Detect which cell encompasses the target text, then output its [X, Y] center coordinate. 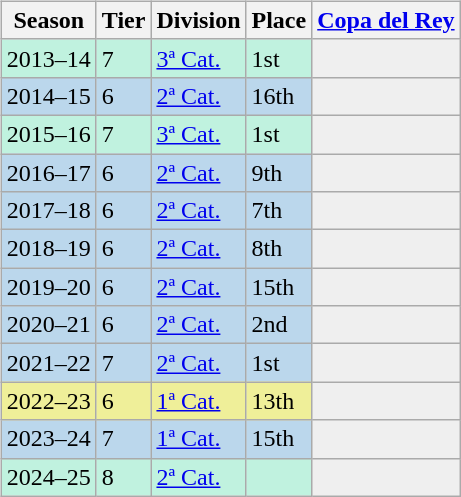
2nd [279, 325]
2018–19 [48, 249]
2015–16 [48, 134]
2024–25 [48, 477]
2013–14 [48, 58]
13th [279, 401]
Tier [124, 20]
2019–20 [48, 287]
2020–21 [48, 325]
2014–15 [48, 96]
Division [198, 20]
9th [279, 173]
8th [279, 249]
16th [279, 96]
7th [279, 211]
Season [48, 20]
2017–18 [48, 211]
8 [124, 477]
Place [279, 20]
Copa del Rey [386, 20]
2016–17 [48, 173]
2023–24 [48, 439]
2022–23 [48, 401]
2021–22 [48, 363]
